Provide the [X, Y] coordinate of the cell's center where the given text is located.  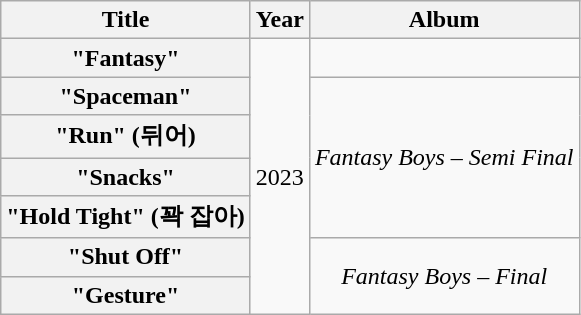
Fantasy Boys – Final [444, 276]
"Gesture" [126, 295]
Fantasy Boys – Semi Final [444, 158]
"Spaceman" [126, 96]
"Hold Tight" (꽉 잡아) [126, 218]
"Run" (뒤어) [126, 136]
Album [444, 20]
"Shut Off" [126, 257]
"Fantasy" [126, 58]
2023 [280, 176]
Title [126, 20]
"Snacks" [126, 177]
Year [280, 20]
